Return the (x, y) coordinate for the center point of the cell that contains the specified text.  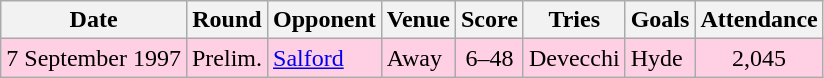
Date (94, 20)
Salford (325, 58)
Prelim. (226, 58)
Hyde (660, 58)
Score (489, 20)
6–48 (489, 58)
Goals (660, 20)
Opponent (325, 20)
2,045 (759, 58)
Venue (418, 20)
Tries (574, 20)
Devecchi (574, 58)
Away (418, 58)
Round (226, 20)
Attendance (759, 20)
7 September 1997 (94, 58)
